Output the [x, y] coordinate of the center of the cell containing the given text.  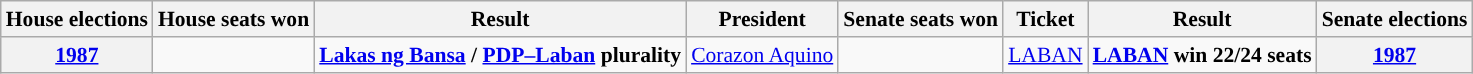
President [762, 19]
LABAN win 22/24 seats [1202, 55]
Corazon Aquino [762, 55]
Lakas ng Bansa / PDP–Laban plurality [500, 55]
Senate seats won [920, 19]
House seats won [234, 19]
House elections [77, 19]
Senate elections [1395, 19]
Ticket [1045, 19]
LABAN [1045, 55]
